Identify which cell holds the provided text, then report its (x, y) central coordinate. 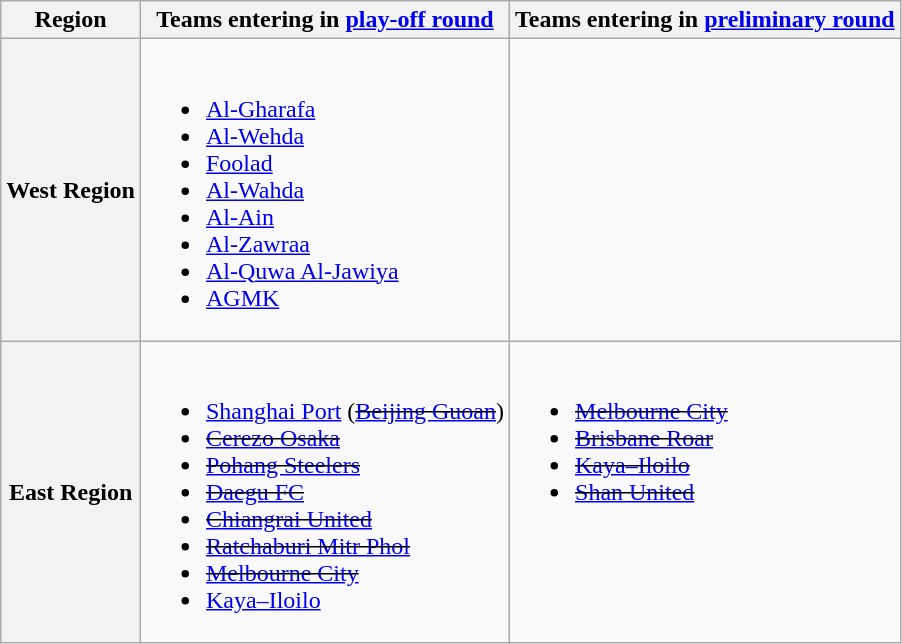
Al-Gharafa Al-Wehda Foolad Al-Wahda Al-Ain Al-Zawraa Al-Quwa Al-Jawiya AGMK (324, 190)
West Region (71, 190)
Teams entering in preliminary round (706, 20)
East Region (71, 492)
Region (71, 20)
Shanghai Port (Beijing Guoan) Cerezo Osaka Pohang Steelers Daegu FC Chiangrai United Ratchaburi Mitr Phol Melbourne City Kaya–Iloilo (324, 492)
Teams entering in play-off round (324, 20)
Melbourne City Brisbane Roar Kaya–Iloilo Shan United (706, 492)
